From the cell containing the given text, extract its center point as [x, y] coordinate. 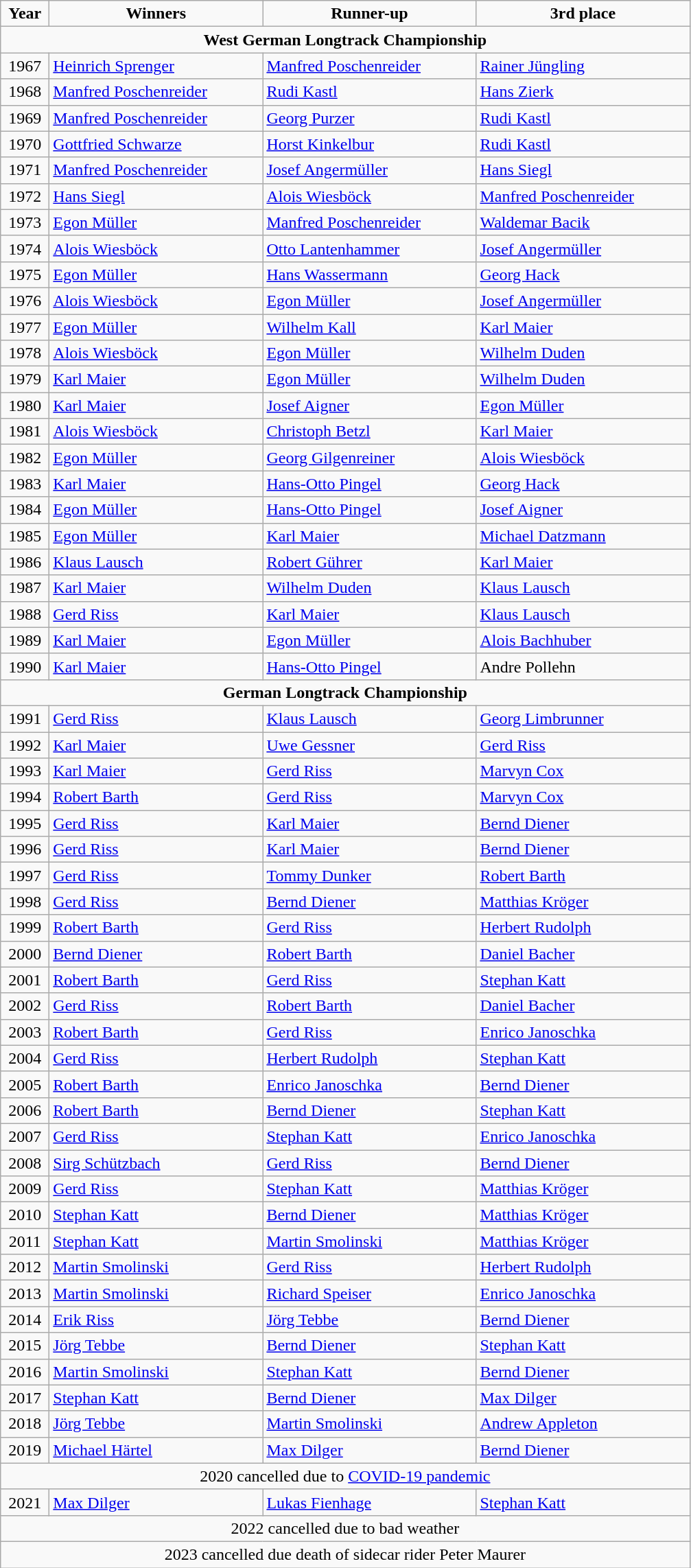
1990 [25, 666]
2019 [25, 1450]
2009 [25, 1189]
Hans Wassermann [369, 274]
1993 [25, 771]
1971 [25, 170]
2023 cancelled due death of sidecar rider Peter Maurer [345, 1554]
1979 [25, 379]
2000 [25, 954]
1989 [25, 640]
1998 [25, 902]
Michael Datzmann [583, 536]
1997 [25, 876]
1986 [25, 562]
2021 [25, 1502]
2006 [25, 1110]
3rd place [583, 14]
2012 [25, 1267]
1968 [25, 92]
2010 [25, 1215]
Sirg Schützbach [156, 1163]
Alois Bachhuber [583, 640]
2014 [25, 1320]
2007 [25, 1136]
Hans Zierk [583, 92]
Gottfried Schwarze [156, 144]
2016 [25, 1372]
Georg Gilgenreiner [369, 458]
Uwe Gessner [369, 745]
Christoph Betzl [369, 432]
Georg Limbrunner [583, 718]
Heinrich Sprenger [156, 66]
2017 [25, 1398]
West German Longtrack Championship [345, 40]
2002 [25, 1006]
Richard Speiser [369, 1294]
2008 [25, 1163]
2011 [25, 1241]
Andre Pollehn [583, 666]
German Longtrack Championship [345, 692]
Otto Lantenhammer [369, 248]
1970 [25, 144]
Andrew Appleton [583, 1424]
1975 [25, 274]
1980 [25, 406]
2015 [25, 1346]
1977 [25, 327]
1983 [25, 484]
2022 cancelled due to bad weather [345, 1528]
1967 [25, 66]
1988 [25, 614]
Waldemar Bacik [583, 222]
1985 [25, 536]
2001 [25, 980]
2013 [25, 1294]
1999 [25, 928]
1995 [25, 823]
Georg Purzer [369, 118]
Runner-up [369, 14]
1987 [25, 588]
1996 [25, 850]
1978 [25, 353]
Erik Riss [156, 1320]
2005 [25, 1084]
1981 [25, 432]
1994 [25, 797]
1969 [25, 118]
1976 [25, 301]
Winners [156, 14]
Horst Kinkelbur [369, 144]
2003 [25, 1032]
Year [25, 14]
2020 cancelled due to COVID-19 pandemic [345, 1476]
1992 [25, 745]
Lukas Fienhage [369, 1502]
1984 [25, 510]
2018 [25, 1424]
1982 [25, 458]
Michael Härtel [156, 1450]
1973 [25, 222]
1974 [25, 248]
1972 [25, 196]
1991 [25, 718]
Robert Gührer [369, 562]
Wilhelm Kall [369, 327]
2004 [25, 1058]
Rainer Jüngling [583, 66]
Tommy Dunker [369, 876]
